Scan for the cell matching the given text and deliver its [X, Y] coordinate at center. 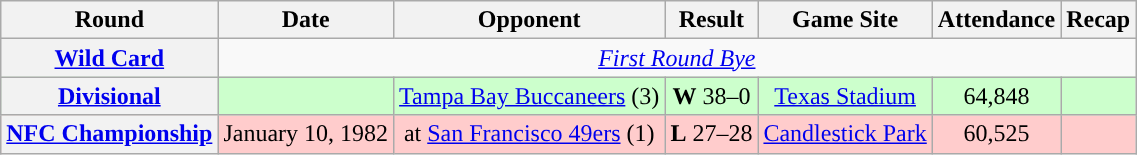
Result [712, 20]
Candlestick Park [845, 134]
Attendance [996, 20]
NFC Championship [110, 134]
at San Francisco 49ers (1) [530, 134]
Opponent [530, 20]
January 10, 1982 [306, 134]
Recap [1098, 20]
Tampa Bay Buccaneers (3) [530, 96]
Game Site [845, 20]
64,848 [996, 96]
60,525 [996, 134]
First Round Bye [677, 58]
L 27–28 [712, 134]
Wild Card [110, 58]
Date [306, 20]
Divisional [110, 96]
W 38–0 [712, 96]
Texas Stadium [845, 96]
Round [110, 20]
